Return the [X, Y] coordinate for the center point of the cell that contains the specified text.  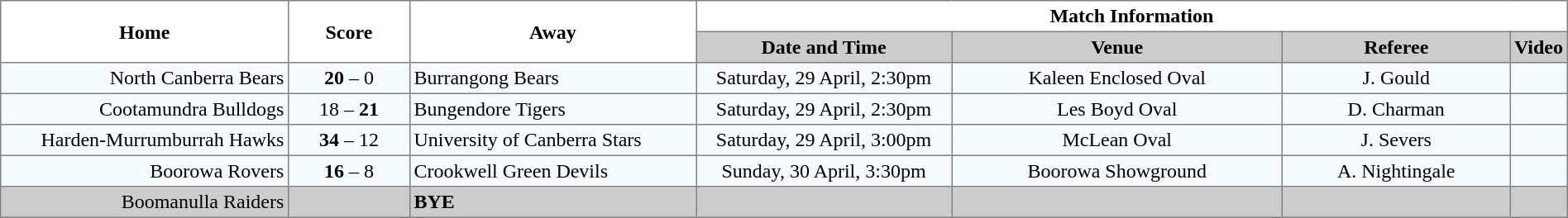
A. Nightingale [1396, 171]
Les Boyd Oval [1117, 109]
Home [145, 31]
16 – 8 [349, 171]
18 – 21 [349, 109]
Bungendore Tigers [552, 109]
Boorowa Rovers [145, 171]
J. Severs [1396, 140]
Kaleen Enclosed Oval [1117, 78]
Referee [1396, 47]
Away [552, 31]
Burrangong Bears [552, 78]
University of Canberra Stars [552, 140]
20 – 0 [349, 78]
34 – 12 [349, 140]
Sunday, 30 April, 3:30pm [824, 171]
Boorowa Showground [1117, 171]
Video [1539, 47]
McLean Oval [1117, 140]
Cootamundra Bulldogs [145, 109]
Date and Time [824, 47]
BYE [552, 202]
Crookwell Green Devils [552, 171]
J. Gould [1396, 78]
Score [349, 31]
Saturday, 29 April, 3:00pm [824, 140]
Boomanulla Raiders [145, 202]
North Canberra Bears [145, 78]
D. Charman [1396, 109]
Harden-Murrumburrah Hawks [145, 140]
Match Information [1132, 17]
Venue [1117, 47]
